Pinpoint the cell where the given text exists, returning its (X, Y) midpoint coordinate. 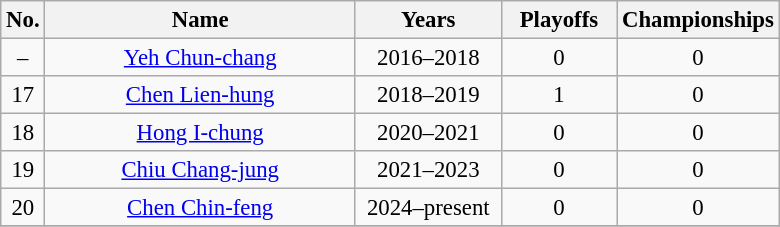
Yeh Chun-chang (200, 58)
20 (23, 208)
2024–present (428, 208)
Hong I-chung (200, 133)
Name (200, 20)
Chiu Chang-jung (200, 170)
– (23, 58)
Playoffs (559, 20)
18 (23, 133)
Chen Chin-feng (200, 208)
Chen Lien-hung (200, 95)
2016–2018 (428, 58)
No. (23, 20)
2020–2021 (428, 133)
1 (559, 95)
17 (23, 95)
Years (428, 20)
2018–2019 (428, 95)
Championships (698, 20)
19 (23, 170)
2021–2023 (428, 170)
